For the text-containing cell, return its midpoint in [X, Y] coordinate format. 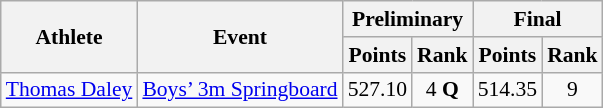
9 [572, 90]
Event [240, 36]
Athlete [70, 36]
4 Q [442, 90]
527.10 [378, 90]
Boys’ 3m Springboard [240, 90]
514.35 [508, 90]
Preliminary [408, 19]
Thomas Daley [70, 90]
Final [538, 19]
